Identify which cell holds the provided text, then report its [x, y] central coordinate. 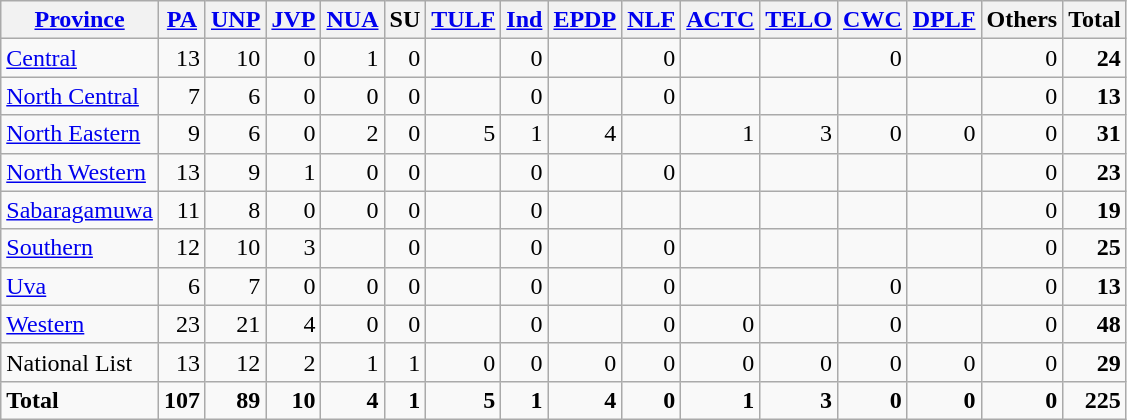
11 [182, 210]
NLF [652, 20]
DPLF [944, 20]
48 [1095, 324]
225 [1095, 400]
Province [80, 20]
19 [1095, 210]
JVP [294, 20]
EPDP [585, 20]
ACTC [720, 20]
North Eastern [80, 134]
Ind [524, 20]
25 [1095, 248]
Central [80, 58]
North Central [80, 96]
North Western [80, 172]
Others [1022, 20]
National List [80, 362]
Sabaragamuwa [80, 210]
CWC [873, 20]
UNP [235, 20]
NUA [352, 20]
TELO [799, 20]
21 [235, 324]
29 [1095, 362]
Southern [80, 248]
TULF [464, 20]
SU [405, 20]
31 [1095, 134]
8 [235, 210]
PA [182, 20]
107 [182, 400]
89 [235, 400]
Uva [80, 286]
24 [1095, 58]
Western [80, 324]
